Scan for the cell matching the given text and deliver its [X, Y] coordinate at center. 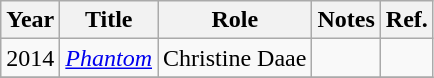
Phantom [109, 58]
Title [109, 20]
Christine Daae [235, 58]
Year [30, 20]
Notes [346, 20]
2014 [30, 58]
Role [235, 20]
Ref. [406, 20]
